Capture the cell that displays the provided text and extract its (x, y) central coordinate. 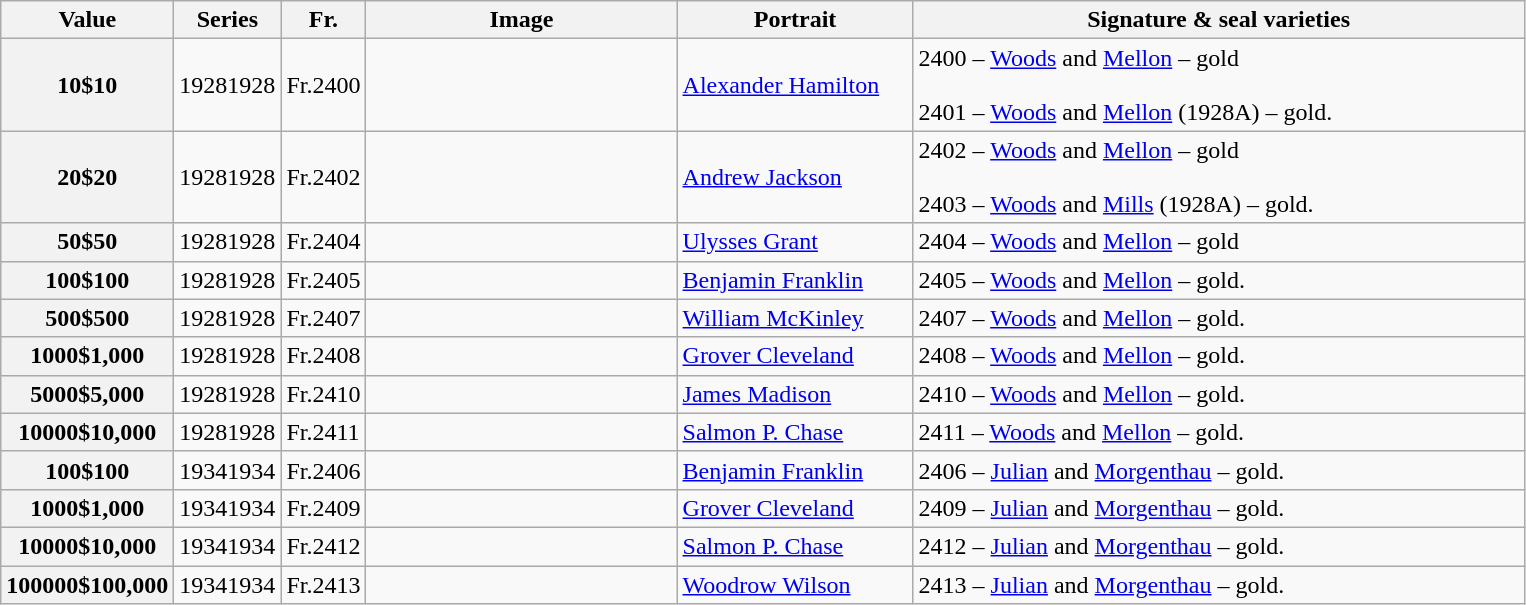
2400 – Woods and Mellon – gold2401 – Woods and Mellon (1928A) – gold. (1218, 85)
2412 – Julian and Morgenthau – gold. (1218, 546)
Ulysses Grant (795, 242)
Value (88, 20)
2413 – Julian and Morgenthau – gold. (1218, 585)
500$500 (88, 318)
10$10 (88, 85)
2408 – Woods and Mellon – gold. (1218, 356)
2410 – Woods and Mellon – gold. (1218, 394)
100000$100,000 (88, 585)
2406 – Julian and Morgenthau – gold. (1218, 470)
Portrait (795, 20)
Fr.2409 (324, 508)
2402 – Woods and Mellon – gold2403 – Woods and Mills (1928A) – gold. (1218, 177)
Signature & seal varieties (1218, 20)
2404 – Woods and Mellon – gold (1218, 242)
5000$5,000 (88, 394)
Fr.2405 (324, 280)
Fr.2411 (324, 432)
Fr.2408 (324, 356)
James Madison (795, 394)
Woodrow Wilson (795, 585)
20$20 (88, 177)
Image (522, 20)
Fr.2404 (324, 242)
Alexander Hamilton (795, 85)
50$50 (88, 242)
Fr.2406 (324, 470)
Andrew Jackson (795, 177)
2409 – Julian and Morgenthau – gold. (1218, 508)
Fr.2407 (324, 318)
William McKinley (795, 318)
Fr.2412 (324, 546)
Fr.2402 (324, 177)
Fr.2400 (324, 85)
Fr.2413 (324, 585)
2407 – Woods and Mellon – gold. (1218, 318)
2411 – Woods and Mellon – gold. (1218, 432)
2405 – Woods and Mellon – gold. (1218, 280)
Series (228, 20)
Fr.2410 (324, 394)
Fr. (324, 20)
